Determine the (X, Y) coordinate at the center of the cell enclosing the given text.  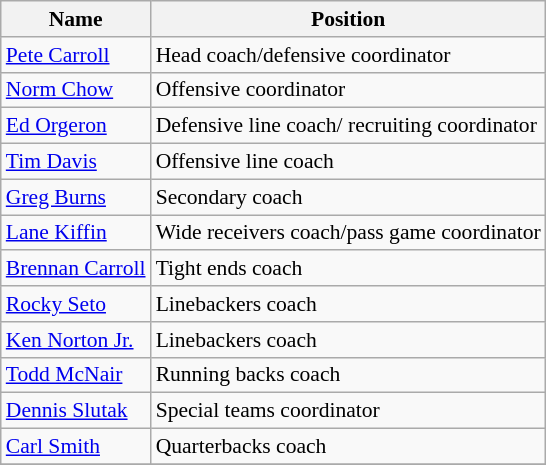
Brennan Carroll (76, 269)
Ken Norton Jr. (76, 340)
Norm Chow (76, 90)
Tight ends coach (348, 269)
Head coach/defensive coordinator (348, 55)
Lane Kiffin (76, 233)
Tim Davis (76, 162)
Offensive line coach (348, 162)
Name (76, 19)
Todd McNair (76, 375)
Wide receivers coach/pass game coordinator (348, 233)
Ed Orgeron (76, 126)
Carl Smith (76, 447)
Running backs coach (348, 375)
Dennis Slutak (76, 411)
Defensive line coach/ recruiting coordinator (348, 126)
Special teams coordinator (348, 411)
Rocky Seto (76, 304)
Quarterbacks coach (348, 447)
Secondary coach (348, 197)
Offensive coordinator (348, 90)
Pete Carroll (76, 55)
Position (348, 19)
Greg Burns (76, 197)
